Locate the cell with the specified text and output its [X, Y] center coordinate. 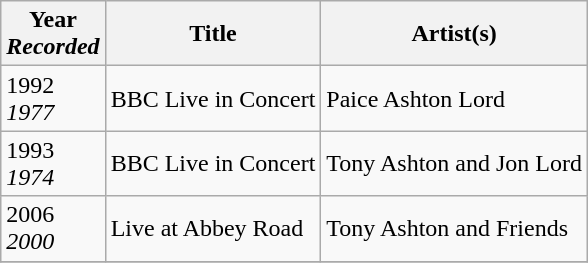
1993 1974 [53, 164]
Paice Ashton Lord [454, 98]
Title [213, 34]
Tony Ashton and Jon Lord [454, 164]
2006 2000 [53, 228]
Tony Ashton and Friends [454, 228]
Year Recorded [53, 34]
Live at Abbey Road [213, 228]
1992 1977 [53, 98]
Artist(s) [454, 34]
